Detect which cell encompasses the target text, then output its (x, y) center coordinate. 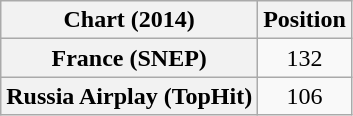
Russia Airplay (TopHit) (130, 96)
Chart (2014) (130, 20)
France (SNEP) (130, 58)
132 (305, 58)
Position (305, 20)
106 (305, 96)
